Determine the (x, y) coordinate at the center of the cell enclosing the given text.  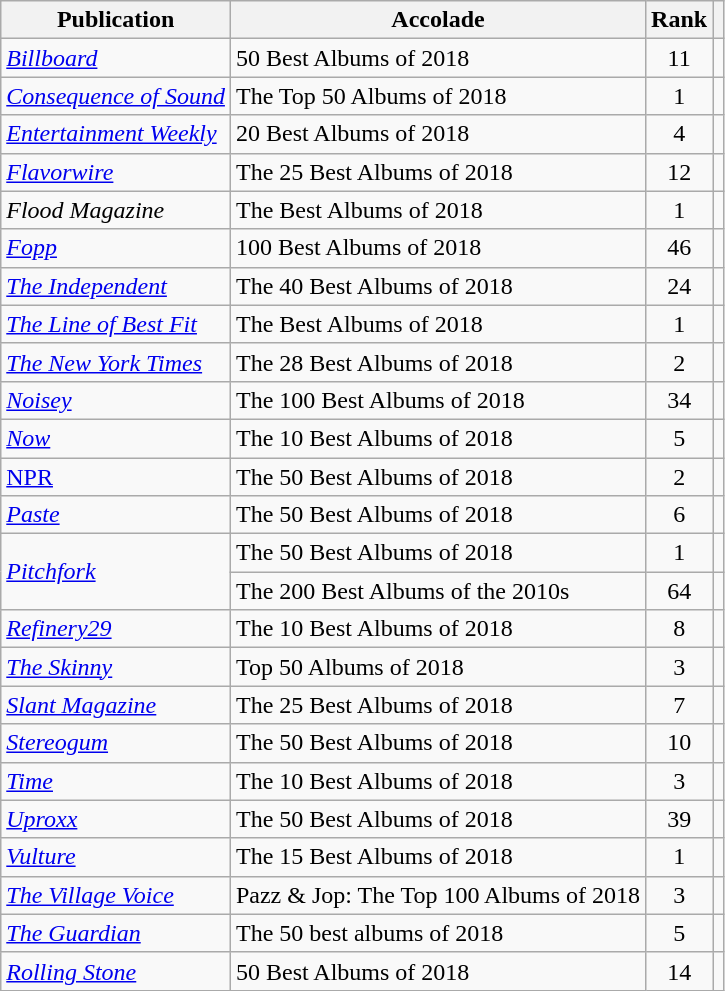
Uproxx (116, 819)
The 100 Best Albums of 2018 (438, 400)
Now (116, 438)
100 Best Albums of 2018 (438, 248)
Paste (116, 515)
7 (680, 705)
Slant Magazine (116, 705)
The Village Voice (116, 895)
Rolling Stone (116, 971)
Vulture (116, 857)
Consequence of Sound (116, 96)
Pitchfork (116, 572)
6 (680, 515)
Accolade (438, 20)
Refinery29 (116, 629)
14 (680, 971)
Flood Magazine (116, 210)
Rank (680, 20)
Noisey (116, 400)
10 (680, 743)
Time (116, 781)
8 (680, 629)
The Guardian (116, 933)
The Skinny (116, 667)
Flavorwire (116, 172)
34 (680, 400)
The 28 Best Albums of 2018 (438, 362)
64 (680, 591)
NPR (116, 477)
Stereogum (116, 743)
Top 50 Albums of 2018 (438, 667)
The 15 Best Albums of 2018 (438, 857)
Publication (116, 20)
24 (680, 286)
Entertainment Weekly (116, 134)
Billboard (116, 58)
The 50 best albums of 2018 (438, 933)
Pazz & Jop: The Top 100 Albums of 2018 (438, 895)
The Line of Best Fit (116, 324)
4 (680, 134)
39 (680, 819)
20 Best Albums of 2018 (438, 134)
46 (680, 248)
The Top 50 Albums of 2018 (438, 96)
The 40 Best Albums of 2018 (438, 286)
Fopp (116, 248)
The Independent (116, 286)
The New York Times (116, 362)
The 200 Best Albums of the 2010s (438, 591)
12 (680, 172)
11 (680, 58)
